Extract the [X, Y] coordinate from the center of the cell holding the provided text.  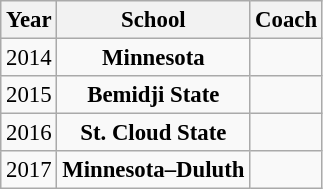
Minnesota–Duluth [154, 170]
2015 [29, 95]
Bemidji State [154, 95]
Year [29, 20]
2017 [29, 170]
Coach [286, 20]
2014 [29, 58]
School [154, 20]
2016 [29, 133]
St. Cloud State [154, 133]
Minnesota [154, 58]
